From the cell containing the given text, extract its center point as (X, Y) coordinate. 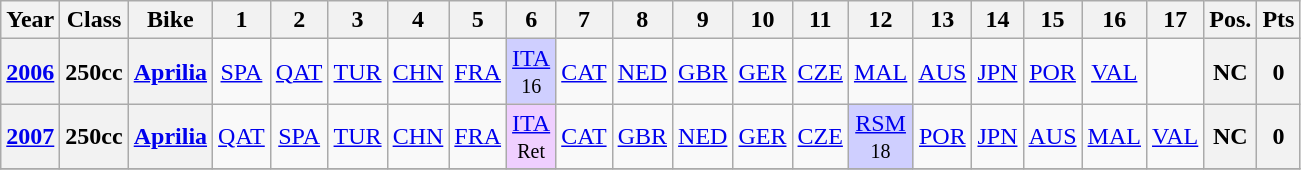
4 (418, 20)
15 (1052, 20)
6 (532, 20)
13 (942, 20)
2006 (30, 72)
Pos. (1230, 20)
8 (642, 20)
16 (1114, 20)
17 (1174, 20)
3 (358, 20)
7 (584, 20)
5 (478, 20)
10 (762, 20)
11 (820, 20)
RSM18 (880, 136)
12 (880, 20)
ITA16 (532, 72)
14 (998, 20)
1 (242, 20)
2007 (30, 136)
Bike (170, 20)
Pts (1278, 20)
Year (30, 20)
2 (299, 20)
Class (94, 20)
ITARet (532, 136)
9 (703, 20)
